Return the [x, y] coordinate for the center point of the cell that contains the specified text.  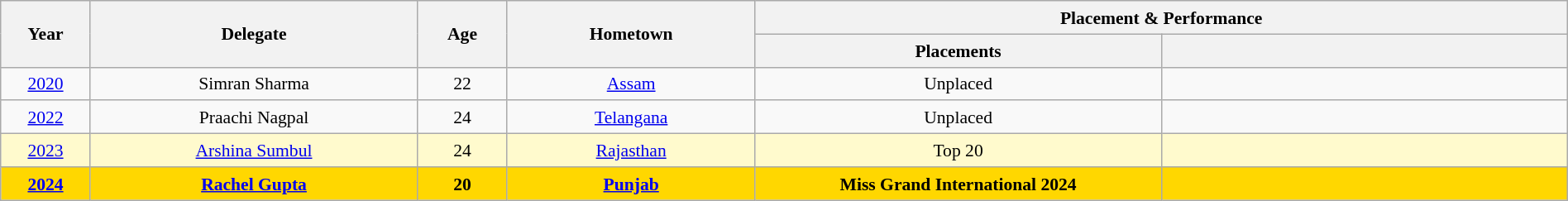
Placements [958, 50]
Telangana [631, 117]
2020 [46, 84]
Year [46, 34]
Arshina Sumbul [253, 151]
Assam [631, 84]
Praachi Nagpal [253, 117]
Hometown [631, 34]
Simran Sharma [253, 84]
Age [463, 34]
2023 [46, 151]
2024 [46, 184]
Delegate [253, 34]
2022 [46, 117]
Punjab [631, 184]
22 [463, 84]
Top 20 [958, 151]
Placement & Performance [1161, 17]
Rajasthan [631, 151]
Rachel Gupta [253, 184]
Miss Grand International 2024 [958, 184]
20 [463, 184]
